Search for the cell housing the specified text and yield its [X, Y] center coordinate. 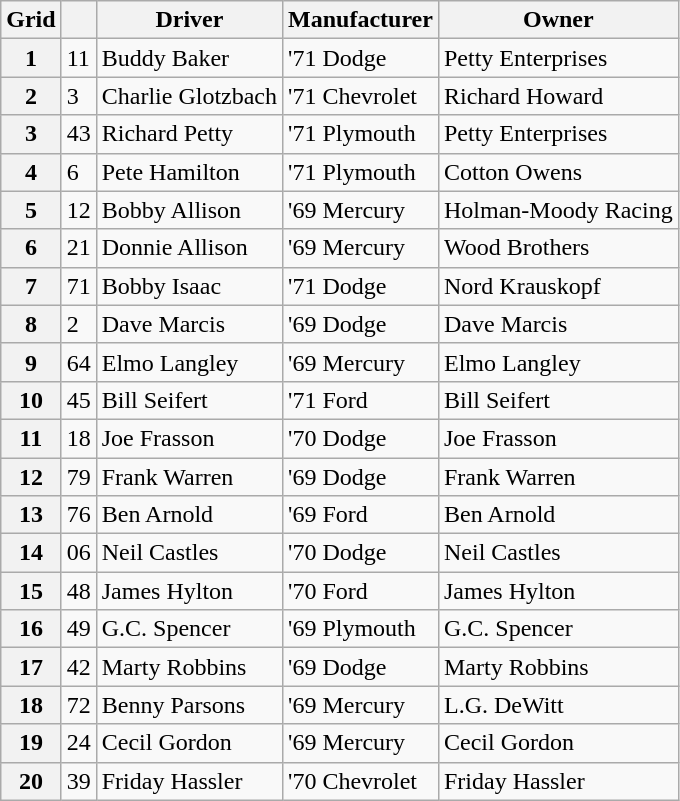
Owner [558, 20]
9 [31, 362]
71 [78, 286]
4 [31, 172]
24 [78, 743]
Manufacturer [361, 20]
06 [78, 553]
76 [78, 515]
17 [31, 667]
Holman-Moody Racing [558, 210]
Driver [189, 20]
'70 Chevrolet [361, 781]
79 [78, 477]
72 [78, 705]
Bobby Allison [189, 210]
49 [78, 629]
42 [78, 667]
Grid [31, 20]
39 [78, 781]
19 [31, 743]
L.G. DeWitt [558, 705]
Buddy Baker [189, 58]
Richard Howard [558, 96]
10 [31, 400]
8 [31, 324]
Richard Petty [189, 134]
14 [31, 553]
Cotton Owens [558, 172]
45 [78, 400]
Pete Hamilton [189, 172]
21 [78, 248]
43 [78, 134]
7 [31, 286]
64 [78, 362]
'69 Ford [361, 515]
5 [31, 210]
Bobby Isaac [189, 286]
20 [31, 781]
'71 Chevrolet [361, 96]
16 [31, 629]
'69 Plymouth [361, 629]
Donnie Allison [189, 248]
Benny Parsons [189, 705]
Nord Krauskopf [558, 286]
48 [78, 591]
'70 Ford [361, 591]
1 [31, 58]
13 [31, 515]
Wood Brothers [558, 248]
'71 Ford [361, 400]
Charlie Glotzbach [189, 96]
15 [31, 591]
